Scan for the cell matching the given text and deliver its (X, Y) coordinate at center. 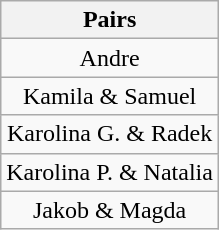
Pairs (110, 20)
Karolina G. & Radek (110, 134)
Jakob & Magda (110, 210)
Karolina P. & Natalia (110, 172)
Andre (110, 58)
Kamila & Samuel (110, 96)
